For the text-containing cell, return its midpoint in [X, Y] coordinate format. 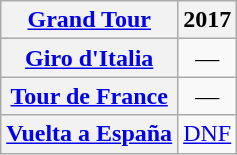
Tour de France [90, 96]
Grand Tour [90, 20]
Giro d'Italia [90, 58]
DNF [208, 134]
2017 [208, 20]
Vuelta a España [90, 134]
